Capture the cell that displays the provided text and extract its [X, Y] central coordinate. 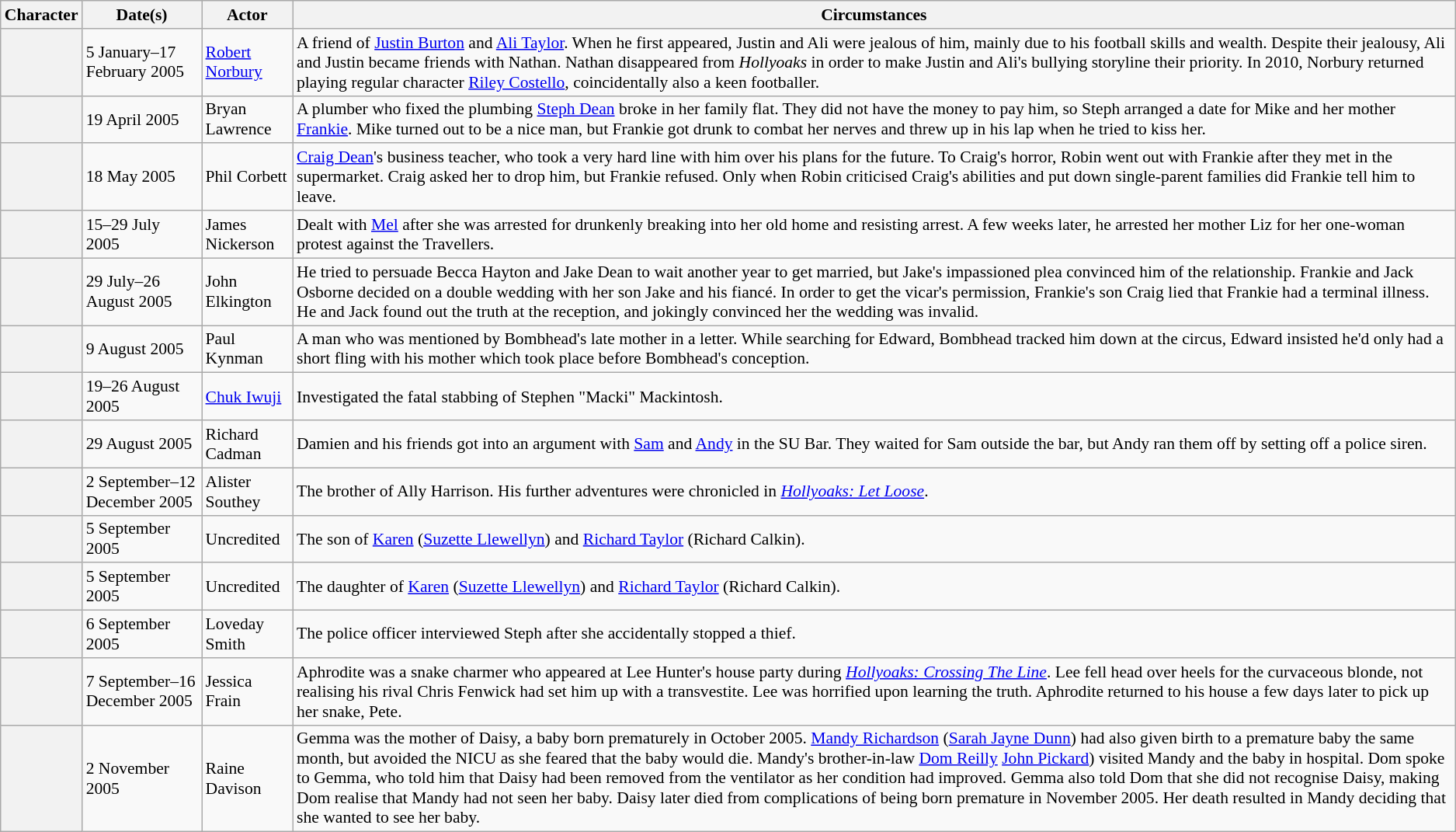
Date(s) [142, 15]
15–29 July 2005 [142, 235]
2 September–12 December 2005 [142, 491]
29 August 2005 [142, 444]
6 September 2005 [142, 634]
18 May 2005 [142, 177]
Alister Southey [248, 491]
29 July–26 August 2005 [142, 292]
19 April 2005 [142, 120]
James Nickerson [248, 235]
Chuk Iwuji [248, 396]
Paul Kynman [248, 350]
7 September–16 December 2005 [142, 691]
Bryan Lawrence [248, 120]
19–26 August 2005 [142, 396]
Richard Cadman [248, 444]
Raine Davison [248, 778]
The son of Karen (Suzette Llewellyn) and Richard Taylor (Richard Calkin). [874, 539]
The police officer interviewed Steph after she accidentally stopped a thief. [874, 634]
The brother of Ally Harrison. His further adventures were chronicled in Hollyoaks: Let Loose. [874, 491]
Loveday Smith [248, 634]
Circumstances [874, 15]
Investigated the fatal stabbing of Stephen "Macki" Mackintosh. [874, 396]
John Elkington [248, 292]
9 August 2005 [142, 350]
Jessica Frain [248, 691]
5 January–17 February 2005 [142, 62]
Character [42, 15]
2 November 2005 [142, 778]
Actor [248, 15]
The daughter of Karen (Suzette Llewellyn) and Richard Taylor (Richard Calkin). [874, 587]
Robert Norbury [248, 62]
Phil Corbett [248, 177]
